Detect which cell encompasses the target text, then output its [X, Y] center coordinate. 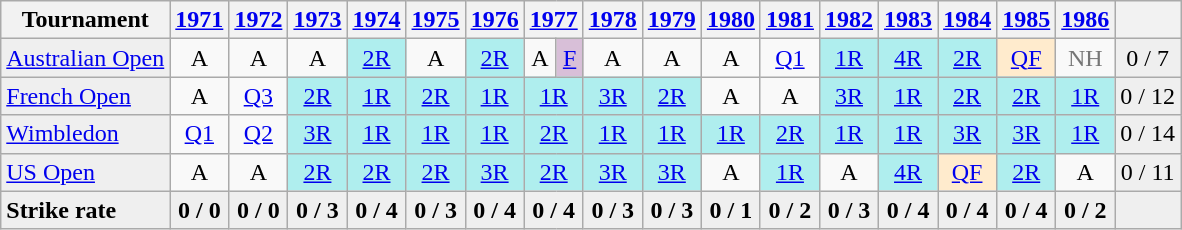
0 / 7 [1148, 58]
0 / 14 [1148, 134]
1977 [554, 20]
Q3 [258, 96]
French Open [86, 96]
1973 [318, 20]
1976 [494, 20]
1985 [1026, 20]
Q2 [258, 134]
1980 [730, 20]
0 / 12 [1148, 96]
Strike rate [86, 210]
Wimbledon [86, 134]
1972 [258, 20]
1971 [200, 20]
0 / 1 [730, 210]
1981 [790, 20]
1986 [1086, 20]
0 / 11 [1148, 172]
1984 [968, 20]
1982 [848, 20]
Australian Open [86, 58]
1979 [672, 20]
US Open [86, 172]
Tournament [86, 20]
NH [1086, 58]
1975 [436, 20]
1974 [376, 20]
1978 [612, 20]
1983 [908, 20]
F [570, 58]
